Capture the cell that displays the provided text and extract its [x, y] central coordinate. 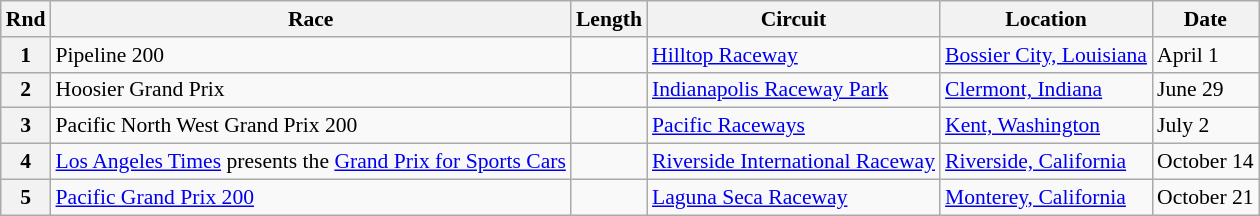
Length [609, 19]
Laguna Seca Raceway [794, 197]
Kent, Washington [1046, 126]
October 14 [1206, 162]
Date [1206, 19]
Hoosier Grand Prix [310, 90]
2 [26, 90]
June 29 [1206, 90]
Location [1046, 19]
5 [26, 197]
Pacific Grand Prix 200 [310, 197]
Bossier City, Louisiana [1046, 55]
October 21 [1206, 197]
Monterey, California [1046, 197]
Indianapolis Raceway Park [794, 90]
Pacific Raceways [794, 126]
Los Angeles Times presents the Grand Prix for Sports Cars [310, 162]
Rnd [26, 19]
Race [310, 19]
4 [26, 162]
July 2 [1206, 126]
Hilltop Raceway [794, 55]
Pipeline 200 [310, 55]
Circuit [794, 19]
Clermont, Indiana [1046, 90]
3 [26, 126]
April 1 [1206, 55]
1 [26, 55]
Riverside International Raceway [794, 162]
Riverside, California [1046, 162]
Pacific North West Grand Prix 200 [310, 126]
